From the cell containing the given text, extract its center point as (x, y) coordinate. 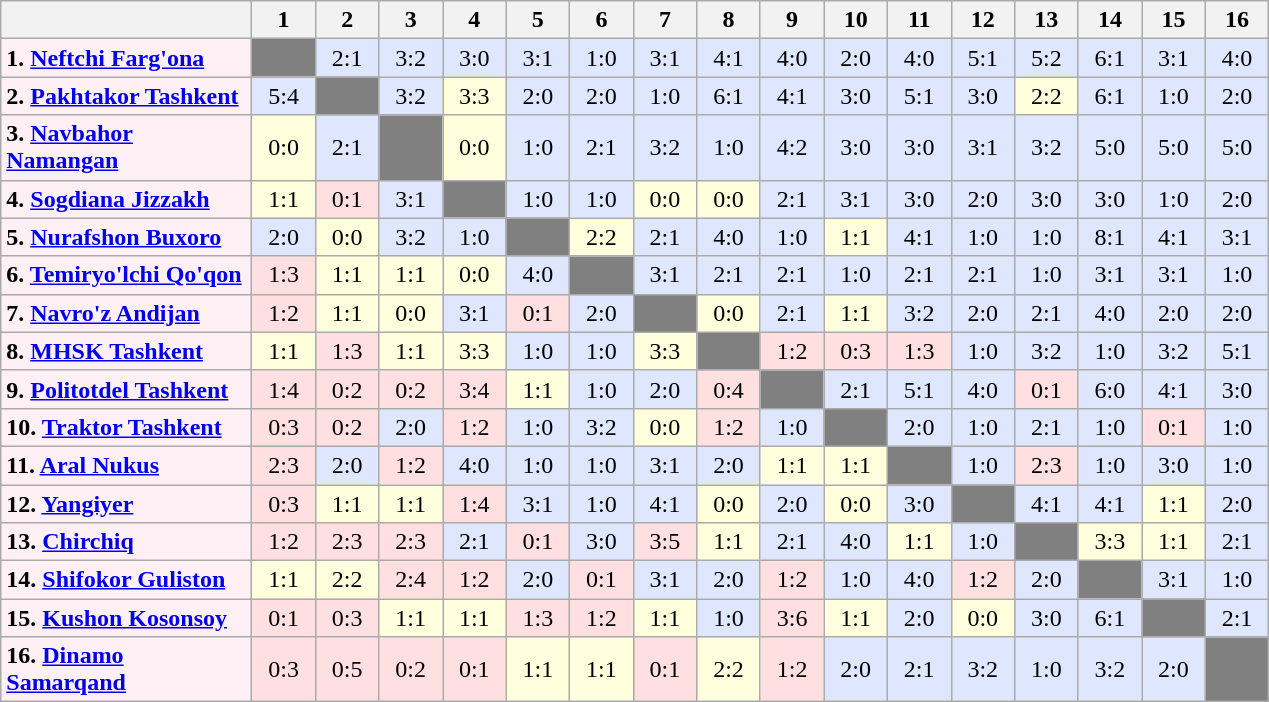
15. Kushon Kosonsoy (126, 618)
0:4 (729, 389)
4:2 (792, 148)
8. MHSK Tashkent (126, 351)
1 (284, 20)
8 (729, 20)
12 (983, 20)
5 (538, 20)
9. Politotdel Tashkent (126, 389)
3. Navbahor Namangan (126, 148)
1. Neftchi Farg'ona (126, 58)
6. Temiryo'lchi Qo'qon (126, 275)
15 (1174, 20)
2:4 (411, 580)
2. Pakhtakor Tashkent (126, 96)
4. Sogdiana Jizzakh (126, 199)
13. Chirchiq (126, 542)
11 (919, 20)
8:1 (1110, 237)
13 (1047, 20)
2 (347, 20)
7. Navro'z Andijan (126, 313)
6 (602, 20)
14 (1110, 20)
3 (411, 20)
7 (665, 20)
10 (856, 20)
5:2 (1047, 58)
14. Shifokor Guliston (126, 580)
5. Nurafshon Buxoro (126, 237)
11. Aral Nukus (126, 465)
9 (792, 20)
5:4 (284, 96)
16 (1237, 20)
3:4 (474, 389)
10. Traktor Tashkent (126, 427)
3:5 (665, 542)
12. Yangiyer (126, 503)
4 (474, 20)
16. Dinamo Samarqand (126, 670)
0:5 (347, 670)
6:0 (1110, 389)
3:6 (792, 618)
